Detect which cell encompasses the target text, then output its (x, y) center coordinate. 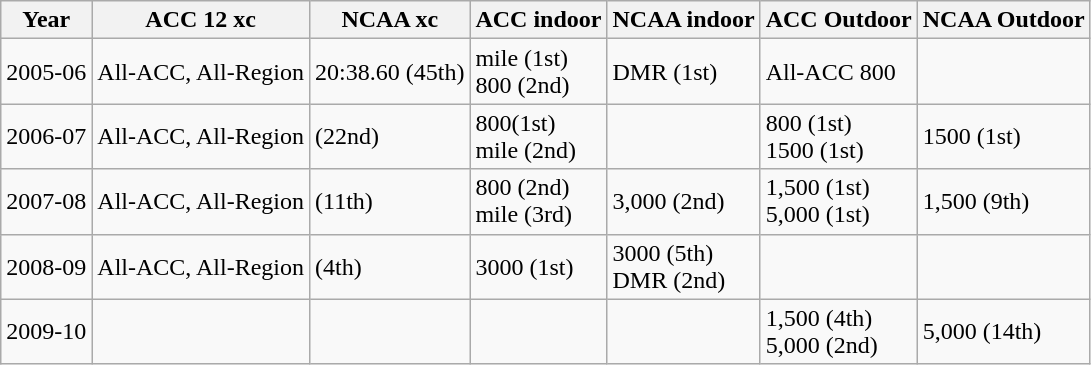
Year (46, 20)
DMR (1st) (684, 72)
NCAA Outdoor (1004, 20)
1,500 (1st)5,000 (1st) (838, 202)
20:38.60 (45th) (390, 72)
All-ACC 800 (838, 72)
NCAA indoor (684, 20)
1,500 (4th)5,000 (2nd) (838, 332)
3000 (5th)DMR (2nd) (684, 266)
1500 (1st) (1004, 136)
2005-06 (46, 72)
(11th) (390, 202)
1,500 (9th) (1004, 202)
800 (1st)1500 (1st) (838, 136)
3000 (1st) (538, 266)
2008-09 (46, 266)
ACC 12 xc (201, 20)
800(1st)mile (2nd) (538, 136)
NCAA xc (390, 20)
mile (1st)800 (2nd) (538, 72)
3,000 (2nd) (684, 202)
ACC Outdoor (838, 20)
ACC indoor (538, 20)
2006-07 (46, 136)
2007-08 (46, 202)
2009-10 (46, 332)
5,000 (14th) (1004, 332)
(4th) (390, 266)
800 (2nd)mile (3rd) (538, 202)
(22nd) (390, 136)
